Scan for the cell matching the given text and deliver its [X, Y] coordinate at center. 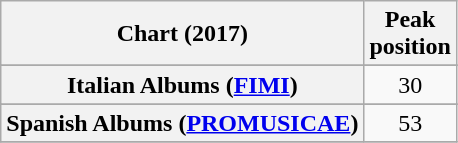
Spanish Albums (PROMUSICAE) [182, 123]
30 [410, 85]
Peak position [410, 34]
Chart (2017) [182, 34]
Italian Albums (FIMI) [182, 85]
53 [410, 123]
